Determine the [X, Y] coordinate at the center of the cell enclosing the given text.  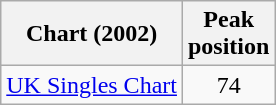
Peakposition [228, 34]
Chart (2002) [92, 34]
74 [228, 85]
UK Singles Chart [92, 85]
